Search for the cell housing the specified text and yield its [x, y] center coordinate. 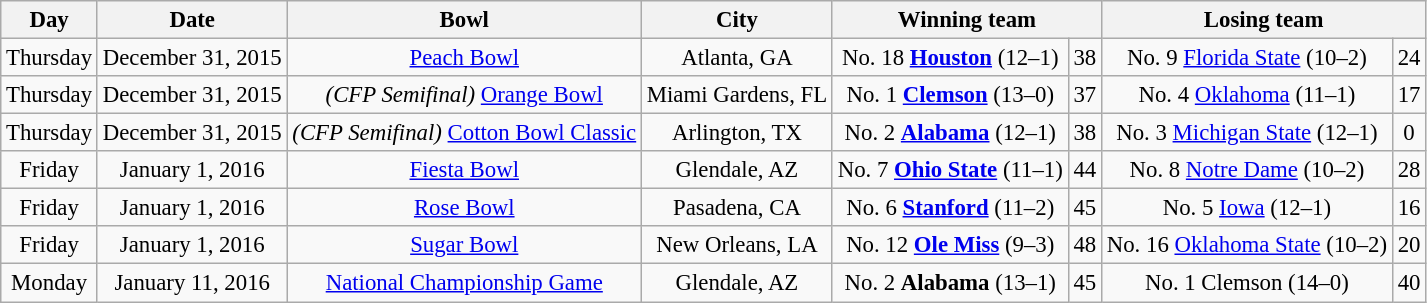
24 [1408, 58]
No. 7 Ohio State (11–1) [950, 170]
17 [1408, 95]
No. 12 Ole Miss (9–3) [950, 245]
44 [1084, 170]
Winning team [966, 20]
No. 3 Michigan State (12–1) [1246, 133]
No. 4 Oklahoma (11–1) [1246, 95]
National Championship Game [464, 283]
0 [1408, 133]
20 [1408, 245]
Fiesta Bowl [464, 170]
Pasadena, CA [736, 208]
16 [1408, 208]
Monday [50, 283]
No. 2 Alabama (13–1) [950, 283]
No. 1 Clemson (13–0) [950, 95]
No. 1 Clemson (14–0) [1246, 283]
City [736, 20]
Sugar Bowl [464, 245]
Losing team [1263, 20]
(CFP Semifinal) Orange Bowl [464, 95]
New Orleans, LA [736, 245]
28 [1408, 170]
Miami Gardens, FL [736, 95]
January 11, 2016 [192, 283]
No. 9 Florida State (10–2) [1246, 58]
Date [192, 20]
No. 6 Stanford (11–2) [950, 208]
37 [1084, 95]
Arlington, TX [736, 133]
Bowl [464, 20]
Day [50, 20]
40 [1408, 283]
No. 5 Iowa (12–1) [1246, 208]
No. 8 Notre Dame (10–2) [1246, 170]
Atlanta, GA [736, 58]
No. 16 Oklahoma State (10–2) [1246, 245]
Peach Bowl [464, 58]
Rose Bowl [464, 208]
(CFP Semifinal) Cotton Bowl Classic [464, 133]
No. 18 Houston (12–1) [950, 58]
No. 2 Alabama (12–1) [950, 133]
48 [1084, 245]
